Output the (X, Y) coordinate of the center of the cell containing the given text.  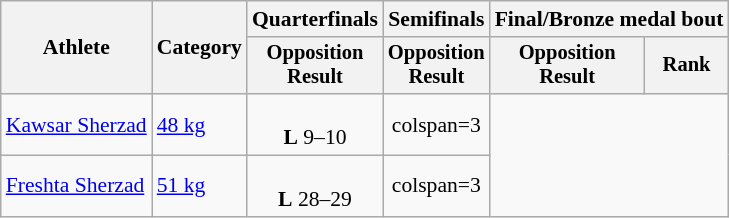
L 9–10 (315, 124)
Freshta Sherzad (76, 186)
Category (200, 48)
Quarterfinals (315, 19)
L 28–29 (315, 186)
Athlete (76, 48)
51 kg (200, 186)
Rank (687, 66)
Semifinals (436, 19)
48 kg (200, 124)
Final/Bronze medal bout (610, 19)
Kawsar Sherzad (76, 124)
